Scan for the cell matching the given text and deliver its (x, y) coordinate at center. 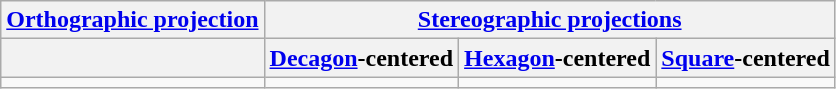
Orthographic projection (132, 20)
Decagon-centered (362, 58)
Square-centered (746, 58)
Stereographic projections (550, 20)
Hexagon-centered (558, 58)
